Pinpoint the cell where the given text exists, returning its (X, Y) midpoint coordinate. 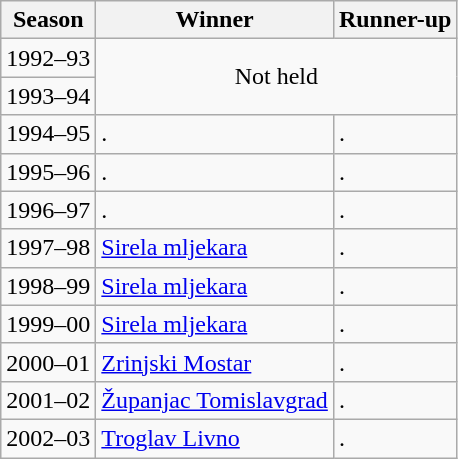
2001–02 (48, 400)
1999–00 (48, 324)
Troglav Livno (215, 438)
Not held (276, 77)
1998–99 (48, 286)
Runner-up (395, 20)
1992–93 (48, 58)
Županjac Tomislavgrad (215, 400)
2000–01 (48, 362)
1993–94 (48, 96)
Winner (215, 20)
Zrinjski Mostar (215, 362)
1997–98 (48, 248)
1995–96 (48, 172)
1996–97 (48, 210)
Season (48, 20)
1994–95 (48, 134)
2002–03 (48, 438)
